Determine the (X, Y) coordinate at the center of the cell enclosing the given text.  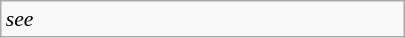
see (203, 19)
